Find where the given text appears and provide that cell's center as [X, Y] coordinate. 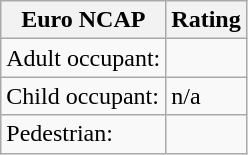
Pedestrian: [84, 134]
Child occupant: [84, 96]
n/a [206, 96]
Adult occupant: [84, 58]
Rating [206, 20]
Euro NCAP [84, 20]
